Search for the cell housing the specified text and yield its (x, y) center coordinate. 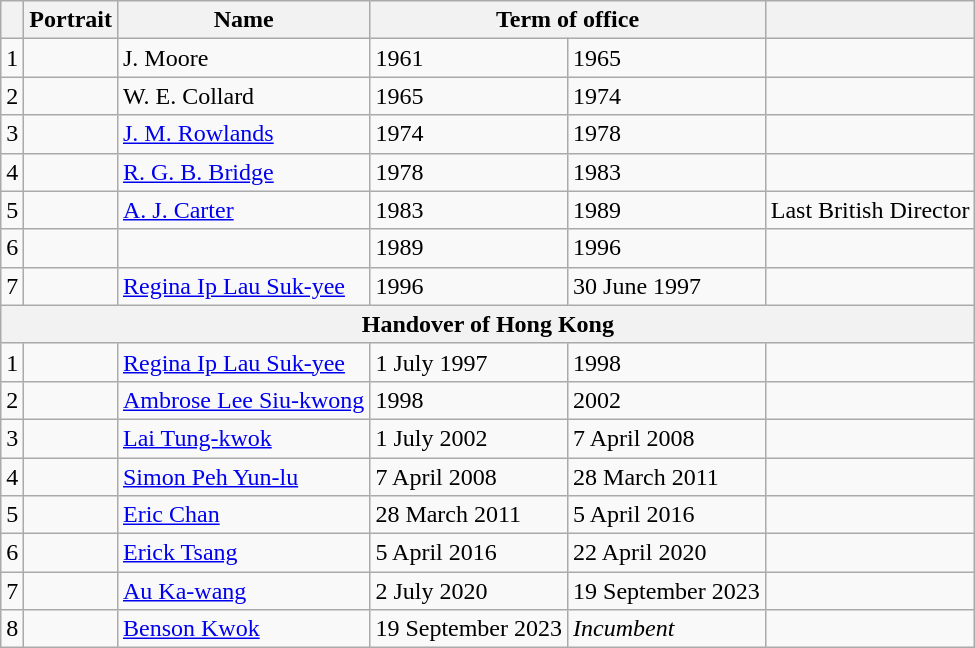
Erick Tsang (243, 553)
1 July 2002 (469, 438)
Term of office (568, 20)
Ambrose Lee Siu-kwong (243, 400)
Lai Tung-kwok (243, 438)
J. M. Rowlands (243, 134)
8 (12, 629)
Last British Director (870, 210)
W. E. Collard (243, 96)
Incumbent (667, 629)
Name (243, 20)
Simon Peh Yun-lu (243, 477)
30 June 1997 (667, 286)
A. J. Carter (243, 210)
22 April 2020 (667, 553)
1961 (469, 58)
R. G. B. Bridge (243, 172)
1 July 1997 (469, 362)
Au Ka-wang (243, 591)
Benson Kwok (243, 629)
Handover of Hong Kong (488, 324)
Eric Chan (243, 515)
2 July 2020 (469, 591)
J. Moore (243, 58)
2002 (667, 400)
Portrait (71, 20)
